Extract the [x, y] coordinate from the center of the cell holding the provided text.  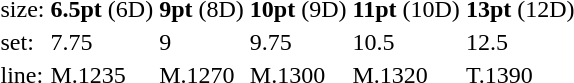
7.75 [102, 42]
9 [202, 42]
9.75 [298, 42]
10.5 [406, 42]
